From the cell containing the given text, extract its center point as [X, Y] coordinate. 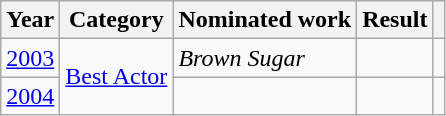
Nominated work [265, 20]
2004 [30, 96]
2003 [30, 58]
Best Actor [116, 77]
Category [116, 20]
Result [395, 20]
Brown Sugar [265, 58]
Year [30, 20]
